Search for the cell housing the specified text and yield its (x, y) center coordinate. 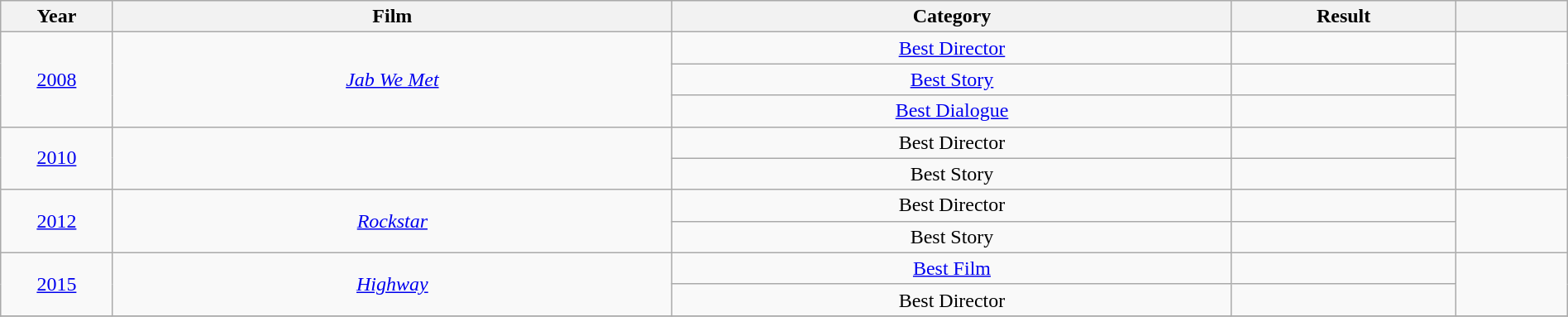
Best Film (953, 268)
2010 (56, 158)
Rockstar (392, 221)
Result (1343, 17)
2008 (56, 79)
Year (56, 17)
Film (392, 17)
Category (953, 17)
Highway (392, 284)
Best Dialogue (953, 111)
Jab We Met (392, 79)
2012 (56, 221)
2015 (56, 284)
